Locate the cell with the specified text and output its [x, y] center coordinate. 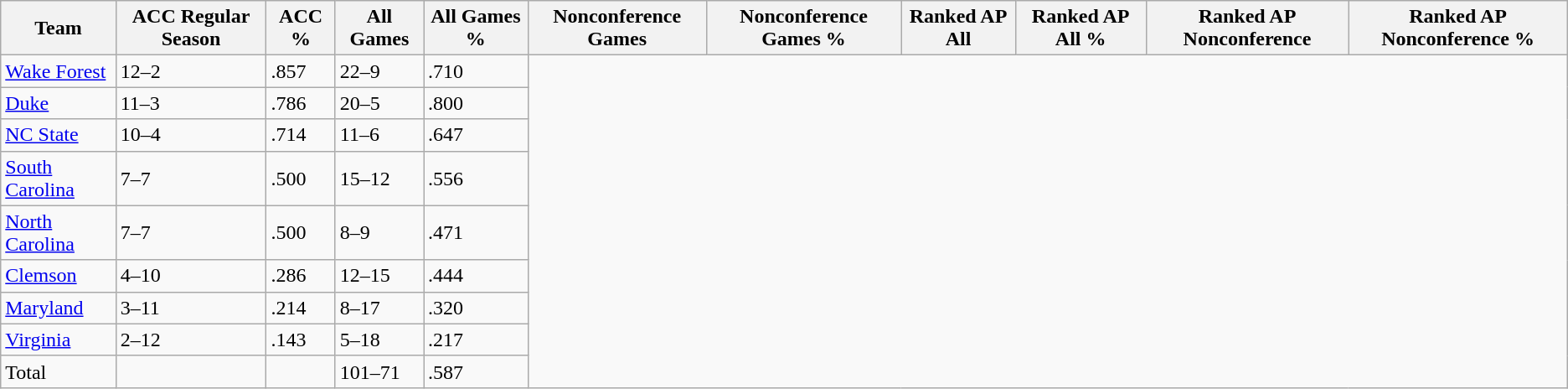
.471 [476, 233]
.800 [476, 103]
Maryland [59, 308]
10–4 [191, 135]
4–10 [191, 276]
.556 [476, 178]
.286 [301, 276]
101–71 [379, 371]
8–17 [379, 308]
All Games % [476, 29]
Ranked AP Nonconference [1247, 29]
All Games [379, 29]
NC State [59, 135]
.320 [476, 308]
.786 [301, 103]
11–3 [191, 103]
.217 [476, 340]
3–11 [191, 308]
.710 [476, 71]
20–5 [379, 103]
Wake Forest [59, 71]
.647 [476, 135]
.444 [476, 276]
.143 [301, 340]
Team [59, 29]
8–9 [379, 233]
12–15 [379, 276]
12–2 [191, 71]
North Carolina [59, 233]
Clemson [59, 276]
ACC Regular Season [191, 29]
Nonconference Games [616, 29]
Nonconference Games % [803, 29]
Ranked AP All [958, 29]
15–12 [379, 178]
.214 [301, 308]
Total [59, 371]
Ranked AP All % [1081, 29]
South Carolina [59, 178]
2–12 [191, 340]
.587 [476, 371]
22–9 [379, 71]
Duke [59, 103]
ACC % [301, 29]
11–6 [379, 135]
.857 [301, 71]
.714 [301, 135]
Ranked AP Nonconference % [1457, 29]
Virginia [59, 340]
5–18 [379, 340]
